Extract the (X, Y) coordinate from the center of the cell holding the provided text.  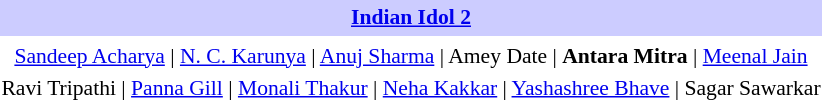
Indian Idol 2 (411, 18)
